Detect which cell encompasses the target text, then output its (x, y) center coordinate. 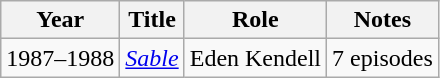
Year (60, 20)
Sable (152, 58)
Eden Kendell (255, 58)
Notes (383, 20)
Title (152, 20)
7 episodes (383, 58)
Role (255, 20)
1987–1988 (60, 58)
